Identify which cell holds the provided text, then report its [x, y] central coordinate. 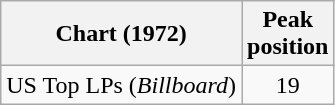
19 [288, 85]
Chart (1972) [122, 34]
Peakposition [288, 34]
US Top LPs (Billboard) [122, 85]
